Find where the given text appears and provide that cell's center as [X, Y] coordinate. 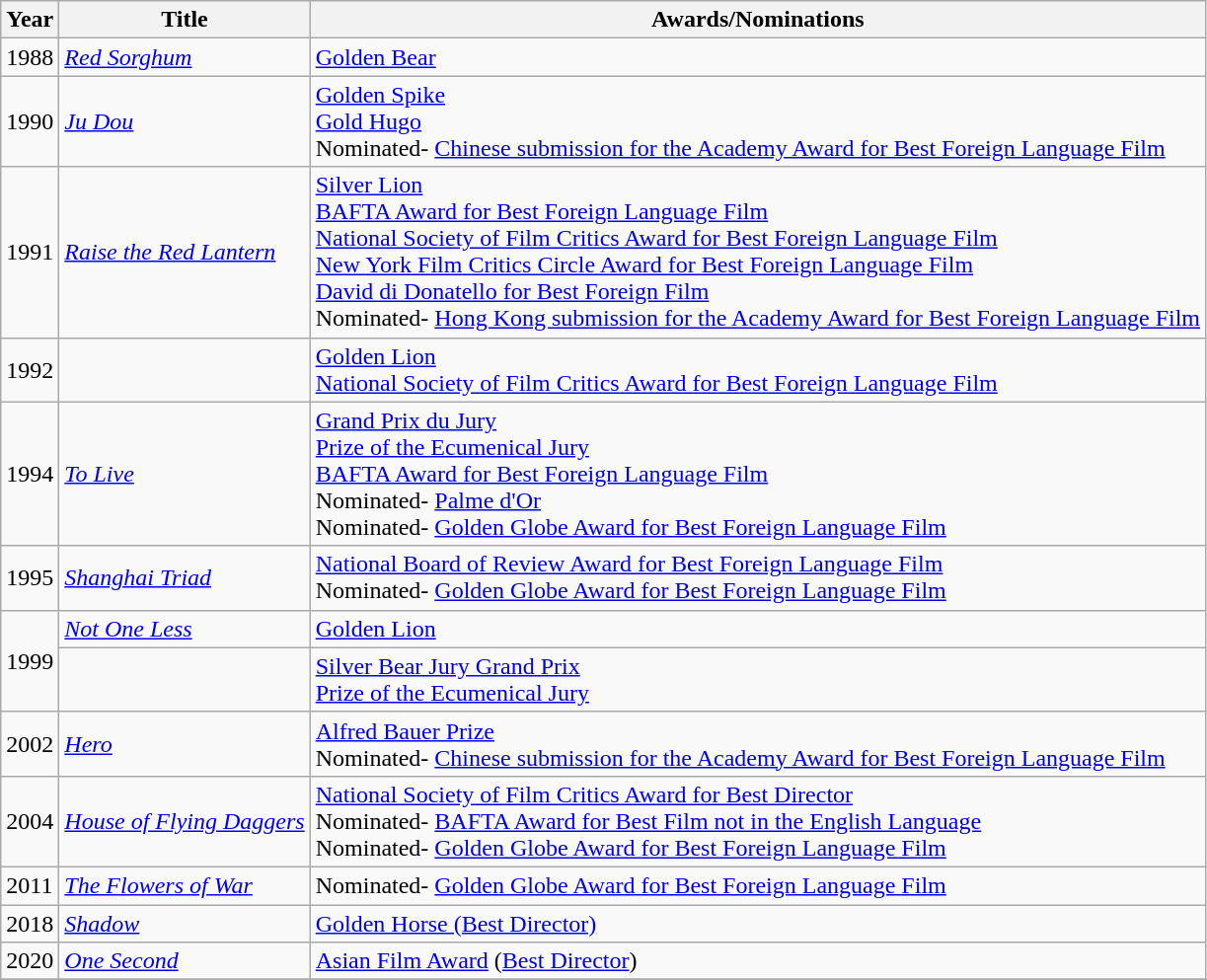
Silver Bear Jury Grand PrixPrize of the Ecumenical Jury [758, 679]
Golden Bear [758, 57]
1988 [30, 57]
Not One Less [185, 629]
Golden Horse (Best Director) [758, 923]
Raise the Red Lantern [185, 253]
Red Sorghum [185, 57]
One Second [185, 961]
2002 [30, 744]
Title [185, 20]
1994 [30, 474]
Hero [185, 744]
2020 [30, 961]
Ju Dou [185, 121]
1991 [30, 253]
Shanghai Triad [185, 578]
Asian Film Award (Best Director) [758, 961]
Awards/Nominations [758, 20]
To Live [185, 474]
Nominated- Golden Globe Award for Best Foreign Language Film [758, 885]
1999 [30, 661]
Golden LionNational Society of Film Critics Award for Best Foreign Language Film [758, 369]
Golden Spike Gold Hugo Nominated- Chinese submission for the Academy Award for Best Foreign Language Film [758, 121]
2011 [30, 885]
1992 [30, 369]
National Board of Review Award for Best Foreign Language FilmNominated- Golden Globe Award for Best Foreign Language Film [758, 578]
2004 [30, 821]
Alfred Bauer PrizeNominated- Chinese submission for the Academy Award for Best Foreign Language Film [758, 744]
Shadow [185, 923]
Year [30, 20]
1990 [30, 121]
2018 [30, 923]
Golden Lion [758, 629]
House of Flying Daggers [185, 821]
1995 [30, 578]
The Flowers of War [185, 885]
